Capture the cell that displays the provided text and extract its [x, y] central coordinate. 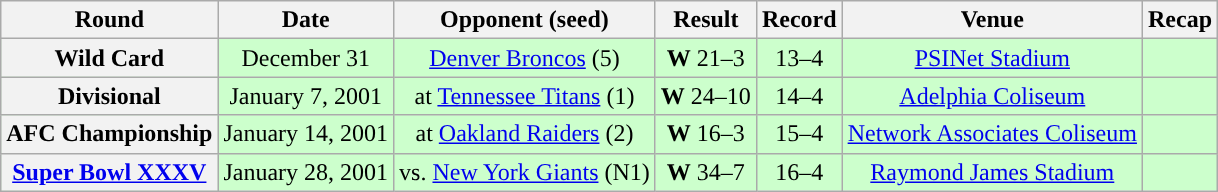
Divisional [110, 96]
January 14, 2001 [306, 134]
PSINet Stadium [992, 58]
W 34–7 [706, 172]
Adelphia Coliseum [992, 96]
13–4 [799, 58]
Denver Broncos (5) [525, 58]
December 31 [306, 58]
Record [799, 20]
Raymond James Stadium [992, 172]
Opponent (seed) [525, 20]
Network Associates Coliseum [992, 134]
16–4 [799, 172]
Round [110, 20]
January 7, 2001 [306, 96]
15–4 [799, 134]
14–4 [799, 96]
January 28, 2001 [306, 172]
Super Bowl XXXV [110, 172]
Result [706, 20]
Date [306, 20]
Recap [1180, 20]
at Oakland Raiders (2) [525, 134]
vs. New York Giants (N1) [525, 172]
Wild Card [110, 58]
W 21–3 [706, 58]
W 16–3 [706, 134]
AFC Championship [110, 134]
at Tennessee Titans (1) [525, 96]
W 24–10 [706, 96]
Venue [992, 20]
